Return the (x, y) coordinate for the center point of the cell that contains the specified text.  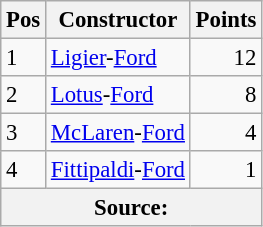
Source: (132, 208)
Constructor (118, 20)
3 (24, 133)
Pos (24, 20)
Lotus-Ford (118, 95)
8 (226, 95)
Fittipaldi-Ford (118, 170)
Points (226, 20)
2 (24, 95)
Ligier-Ford (118, 58)
12 (226, 58)
McLaren-Ford (118, 133)
